For the text-containing cell, return its midpoint in (x, y) coordinate format. 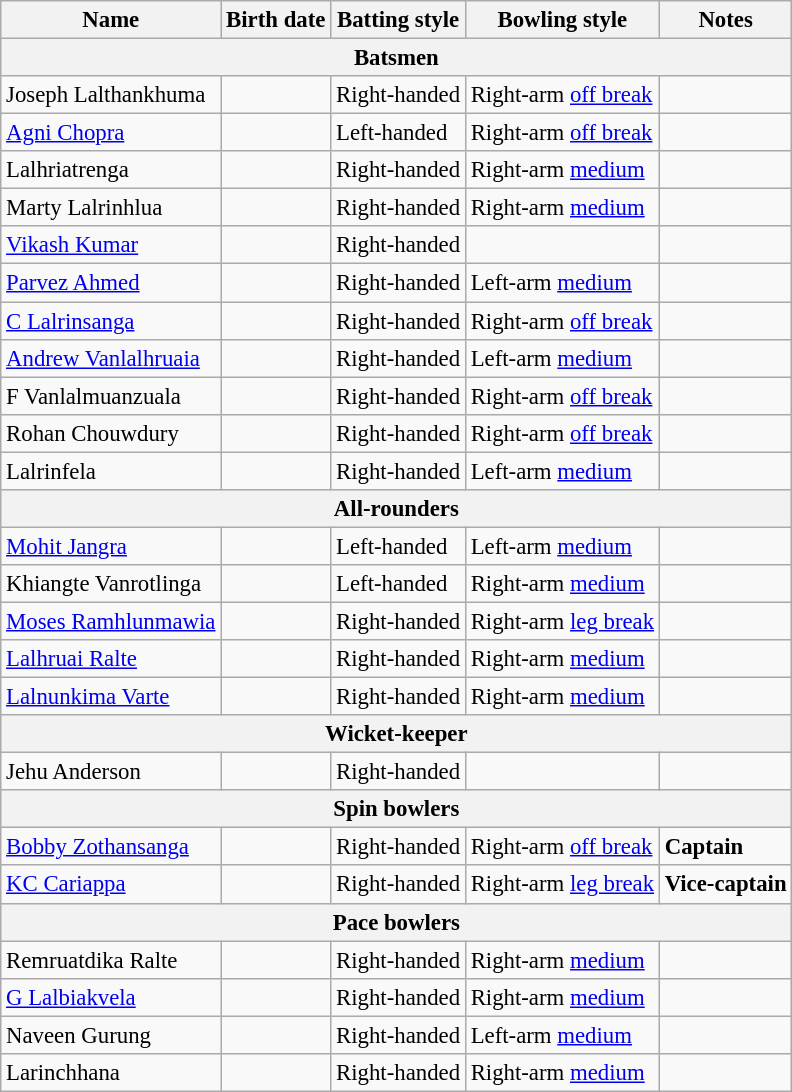
Bowling style (562, 20)
Lalhriatrenga (111, 170)
Agni Chopra (111, 133)
Mohit Jangra (111, 546)
C Lalrinsanga (111, 321)
Larinchhana (111, 1073)
Lalnunkima Varte (111, 697)
F Vanlalmuanzuala (111, 396)
Batting style (398, 20)
KC Cariappa (111, 885)
Bobby Zothansanga (111, 847)
Marty Lalrinhlua (111, 208)
Moses Ramhlunmawia (111, 621)
Name (111, 20)
Andrew Vanlalhruaia (111, 358)
Spin bowlers (396, 809)
Captain (725, 847)
Vikash Kumar (111, 245)
Rohan Chouwdury (111, 433)
Jehu Anderson (111, 772)
Remruatdika Ralte (111, 960)
G Lalbiakvela (111, 997)
All-rounders (396, 509)
Pace bowlers (396, 922)
Notes (725, 20)
Lalrinfela (111, 471)
Parvez Ahmed (111, 283)
Joseph Lalthankhuma (111, 95)
Birth date (276, 20)
Vice-captain (725, 885)
Wicket-keeper (396, 734)
Khiangte Vanrotlinga (111, 584)
Naveen Gurung (111, 1035)
Lalhruai Ralte (111, 659)
Batsmen (396, 58)
